For the text-containing cell, return its midpoint in (X, Y) coordinate format. 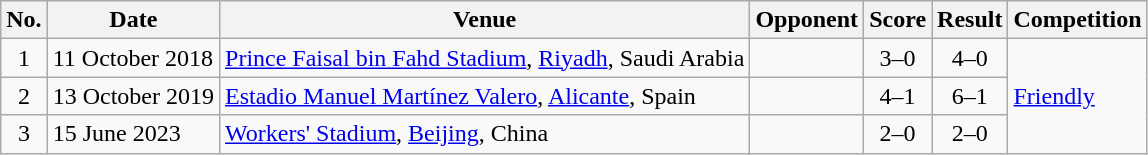
Venue (485, 20)
Friendly (1078, 96)
Workers' Stadium, Beijing, China (485, 134)
4–0 (970, 58)
Prince Faisal bin Fahd Stadium, Riyadh, Saudi Arabia (485, 58)
3–0 (898, 58)
Score (898, 20)
Competition (1078, 20)
13 October 2019 (133, 96)
Estadio Manuel Martínez Valero, Alicante, Spain (485, 96)
No. (24, 20)
6–1 (970, 96)
Date (133, 20)
1 (24, 58)
3 (24, 134)
15 June 2023 (133, 134)
4–1 (898, 96)
2 (24, 96)
Result (970, 20)
11 October 2018 (133, 58)
Opponent (807, 20)
